Scan for the cell matching the given text and deliver its [x, y] coordinate at center. 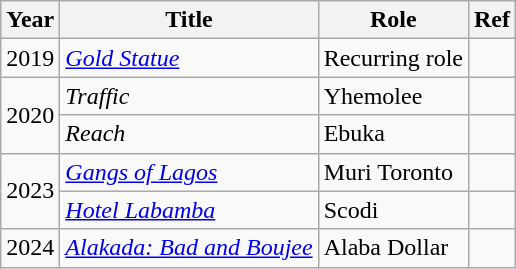
Title [189, 20]
2024 [30, 248]
Alaba Dollar [393, 248]
Yhemolee [393, 96]
Scodi [393, 210]
Ref [492, 20]
Recurring role [393, 58]
Gangs of Lagos [189, 172]
2020 [30, 115]
2023 [30, 191]
Role [393, 20]
Traffic [189, 96]
Hotel Labamba [189, 210]
2019 [30, 58]
Reach [189, 134]
Muri Toronto [393, 172]
Alakada: Bad and Boujee [189, 248]
Year [30, 20]
Gold Statue [189, 58]
Ebuka [393, 134]
